Return (X, Y) of the center of cell containing provided text 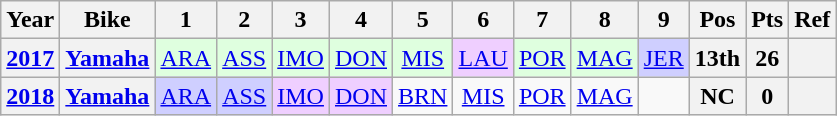
Ref (812, 20)
Year (30, 20)
Pts (768, 20)
BRN (423, 96)
4 (360, 20)
2018 (30, 96)
8 (604, 20)
5 (423, 20)
NC (717, 96)
0 (768, 96)
13th (717, 58)
9 (664, 20)
JER (664, 58)
6 (483, 20)
26 (768, 58)
3 (301, 20)
7 (542, 20)
Bike (108, 20)
2 (244, 20)
Pos (717, 20)
2017 (30, 58)
LAU (483, 58)
1 (186, 20)
